Scan for the cell matching the given text and deliver its (X, Y) coordinate at center. 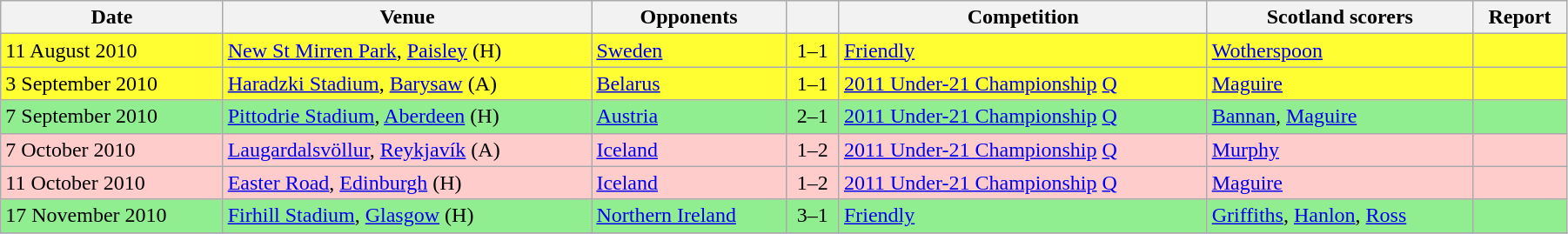
Date (111, 17)
Bannan, Maguire (1340, 117)
Venue (407, 17)
Murphy (1340, 150)
Pittodrie Stadium, Aberdeen (H) (407, 117)
Easter Road, Edinburgh (H) (407, 183)
Report (1519, 17)
2–1 (813, 117)
Wotherspoon (1340, 50)
7 September 2010 (111, 117)
Belarus (689, 84)
Sweden (689, 50)
11 August 2010 (111, 50)
Opponents (689, 17)
17 November 2010 (111, 216)
Northern Ireland (689, 216)
7 October 2010 (111, 150)
Austria (689, 117)
Competition (1023, 17)
Haradzki Stadium, Barysaw (A) (407, 84)
3 September 2010 (111, 84)
3–1 (813, 216)
Griffiths, Hanlon, Ross (1340, 216)
New St Mirren Park, Paisley (H) (407, 50)
11 October 2010 (111, 183)
Laugardalsvöllur, Reykjavík (A) (407, 150)
Firhill Stadium, Glasgow (H) (407, 216)
Scotland scorers (1340, 17)
